Capture the cell that displays the provided text and extract its (X, Y) central coordinate. 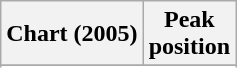
Peakposition (189, 34)
Chart (2005) (72, 34)
